From the cell containing the given text, extract its center point as [x, y] coordinate. 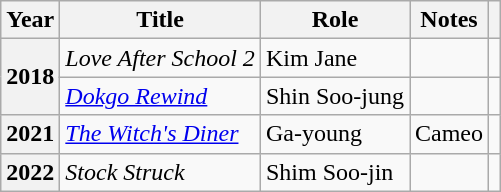
Role [334, 20]
The Witch's Diner [160, 134]
Love After School 2 [160, 58]
Stock Struck [160, 172]
Title [160, 20]
Shim Soo-jin [334, 172]
2018 [30, 77]
2021 [30, 134]
Dokgo Rewind [160, 96]
2022 [30, 172]
Year [30, 20]
Notes [450, 20]
Kim Jane [334, 58]
Shin Soo-jung [334, 96]
Cameo [450, 134]
Ga-young [334, 134]
